Output the [X, Y] coordinate of the center of the cell containing the given text.  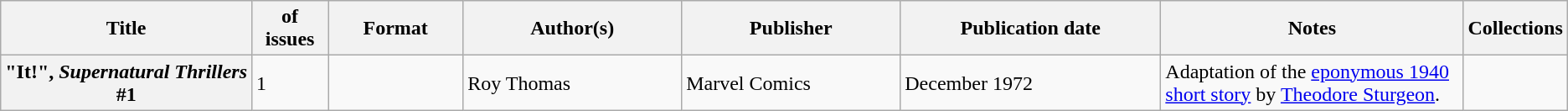
Publication date [1030, 29]
Title [126, 29]
December 1972 [1030, 82]
"It!", Supernatural Thrillers #1 [126, 82]
1 [290, 82]
Author(s) [573, 29]
of issues [290, 29]
Notes [1312, 29]
Marvel Comics [791, 82]
Collections [1515, 29]
Adaptation of the eponymous 1940 short story by Theodore Sturgeon. [1312, 82]
Roy Thomas [573, 82]
Publisher [791, 29]
Format [395, 29]
